Return [X, Y] of the center of cell containing provided text 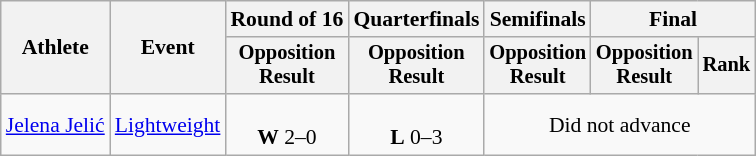
Rank [727, 66]
Jelena Jelić [56, 124]
Quarterfinals [416, 19]
Event [168, 48]
Did not advance [620, 124]
Lightweight [168, 124]
Final [673, 19]
Semifinals [538, 19]
Athlete [56, 48]
W 2–0 [286, 124]
Round of 16 [286, 19]
L 0–3 [416, 124]
